Find where the given text appears and provide that cell's center as (X, Y) coordinate. 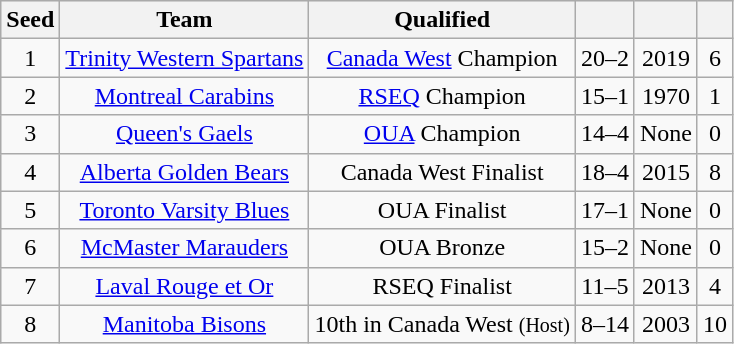
Qualified (442, 20)
20–2 (604, 58)
OUA Champion (442, 134)
17–1 (604, 210)
5 (30, 210)
Queen's Gaels (184, 134)
18–4 (604, 172)
McMaster Marauders (184, 248)
RSEQ Champion (442, 96)
8–14 (604, 324)
RSEQ Finalist (442, 286)
7 (30, 286)
Canada West Finalist (442, 172)
2015 (666, 172)
Toronto Varsity Blues (184, 210)
Canada West Champion (442, 58)
OUA Bronze (442, 248)
Laval Rouge et Or (184, 286)
Alberta Golden Bears (184, 172)
14–4 (604, 134)
11–5 (604, 286)
2019 (666, 58)
1970 (666, 96)
15–1 (604, 96)
10th in Canada West (Host) (442, 324)
2013 (666, 286)
OUA Finalist (442, 210)
Manitoba Bisons (184, 324)
Team (184, 20)
2003 (666, 324)
10 (714, 324)
15–2 (604, 248)
2 (30, 96)
Montreal Carabins (184, 96)
Seed (30, 20)
3 (30, 134)
Trinity Western Spartans (184, 58)
